Determine the [X, Y] coordinate at the center of the cell enclosing the given text.  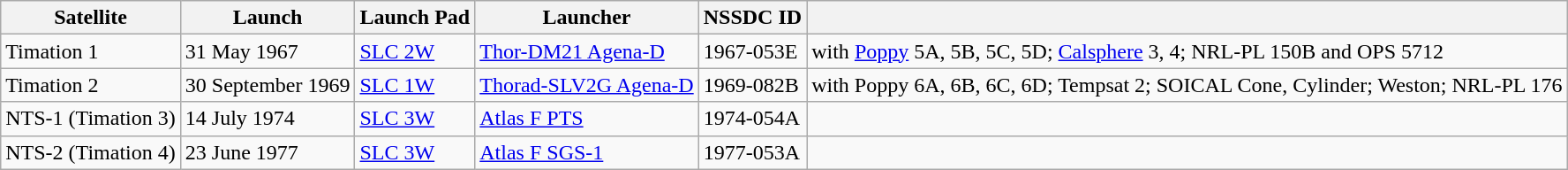
NTS-2 (Timation 4) [91, 152]
with Poppy 5A, 5B, 5C, 5D; Calsphere 3, 4; NRL-PL 150B and OPS 5712 [1187, 51]
Timation 1 [91, 51]
Timation 2 [91, 85]
SLC 2W [415, 51]
1967-053E [752, 51]
with Poppy 6A, 6B, 6C, 6D; Tempsat 2; SOICAL Cone, Cylinder; Weston; NRL-PL 176 [1187, 85]
Atlas F PTS [586, 119]
Launch [268, 18]
Thor-DM21 Agena-D [586, 51]
NSSDC ID [752, 18]
23 June 1977 [268, 152]
Satellite [91, 18]
1977-053A [752, 152]
SLC 1W [415, 85]
31 May 1967 [268, 51]
1974-054A [752, 119]
Thorad-SLV2G Agena-D [586, 85]
1969-082B [752, 85]
Atlas F SGS-1 [586, 152]
Launch Pad [415, 18]
Launcher [586, 18]
NTS-1 (Timation 3) [91, 119]
14 July 1974 [268, 119]
30 September 1969 [268, 85]
